Return the [X, Y] coordinate for the center point of the cell that contains the specified text.  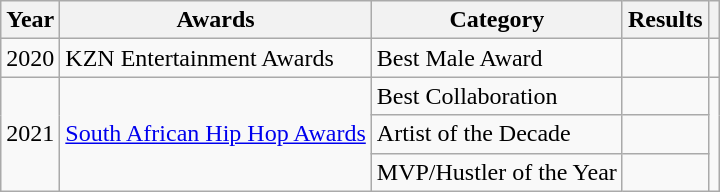
Artist of the Decade [496, 134]
Category [496, 20]
Best Male Award [496, 58]
MVP/Hustler of the Year [496, 172]
Results [665, 20]
KZN Entertainment Awards [216, 58]
2020 [30, 58]
Year [30, 20]
Awards [216, 20]
South African Hip Hop Awards [216, 134]
2021 [30, 134]
Best Collaboration [496, 96]
